Return the (X, Y) coordinate for the center point of the cell that contains the specified text.  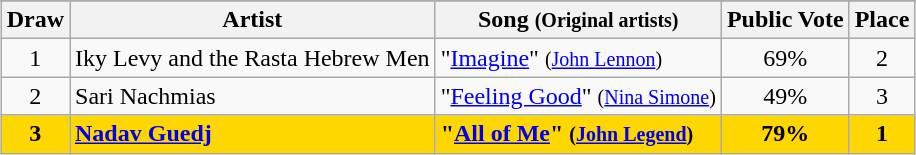
Iky Levy and the Rasta Hebrew Men (253, 58)
Sari Nachmias (253, 96)
Public Vote (785, 20)
Nadav Guedj (253, 134)
79% (785, 134)
49% (785, 96)
"Feeling Good" (Nina Simone) (578, 96)
Draw (35, 20)
Song (Original artists) (578, 20)
Artist (253, 20)
"Imagine" (John Lennon) (578, 58)
"All of Me" (John Legend) (578, 134)
69% (785, 58)
Place (882, 20)
